Find where the given text appears and provide that cell's center as (x, y) coordinate. 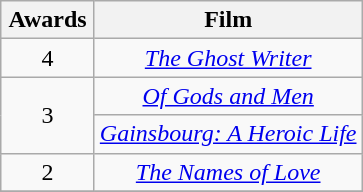
Of Gods and Men (228, 96)
3 (48, 115)
Awards (48, 20)
4 (48, 58)
2 (48, 172)
The Names of Love (228, 172)
The Ghost Writer (228, 58)
Gainsbourg: A Heroic Life (228, 134)
Film (228, 20)
